Locate the cell with the specified text and output its [X, Y] center coordinate. 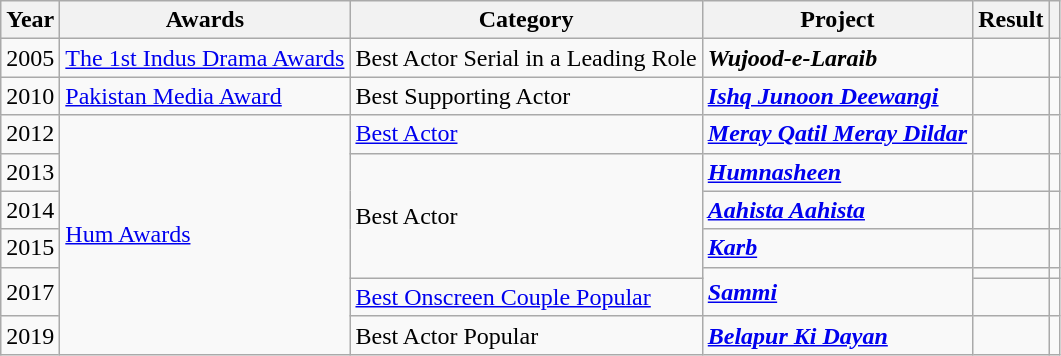
2019 [30, 335]
Result [1011, 20]
Humnasheen [837, 172]
Ishq Junoon Deewangi [837, 96]
2014 [30, 210]
Best Actor Popular [526, 335]
Best Supporting Actor [526, 96]
Hum Awards [205, 234]
Category [526, 20]
Year [30, 20]
2005 [30, 58]
Karb [837, 248]
Best Actor Serial in a Leading Role [526, 58]
The 1st Indus Drama Awards [205, 58]
Meray Qatil Meray Dildar [837, 134]
2017 [30, 292]
2015 [30, 248]
2013 [30, 172]
Awards [205, 20]
Best Onscreen Couple Popular [526, 297]
2012 [30, 134]
Belapur Ki Dayan [837, 335]
Project [837, 20]
Aahista Aahista [837, 210]
Wujood-e-Laraib [837, 58]
2010 [30, 96]
Sammi [837, 292]
Pakistan Media Award [205, 96]
